Extract the (X, Y) coordinate from the center of the cell holding the provided text.  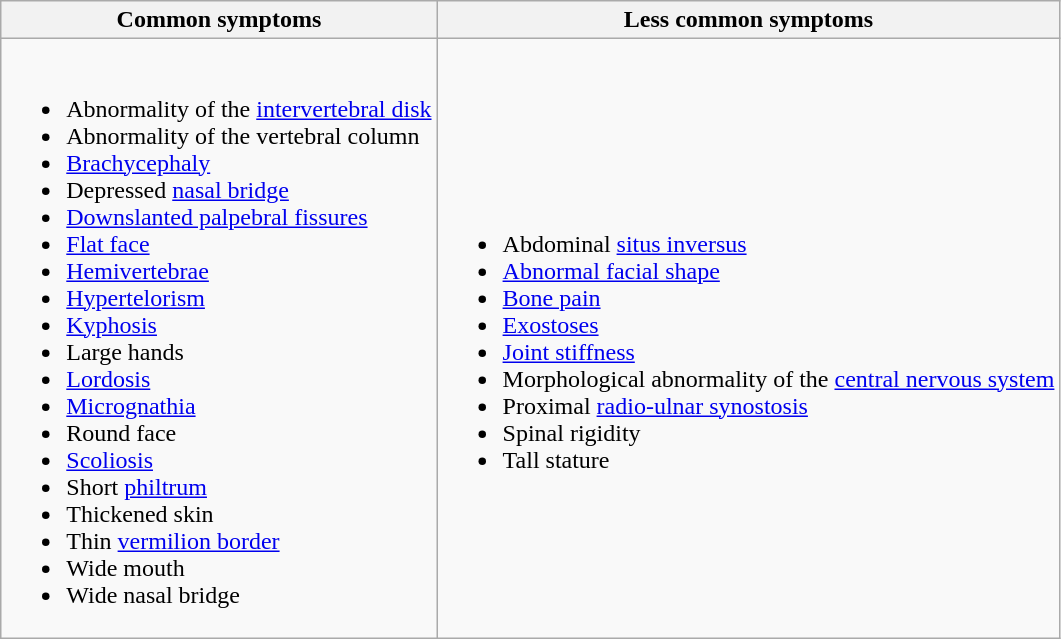
Common symptoms (219, 20)
Less common symptoms (748, 20)
